Detect which cell encompasses the target text, then output its (X, Y) center coordinate. 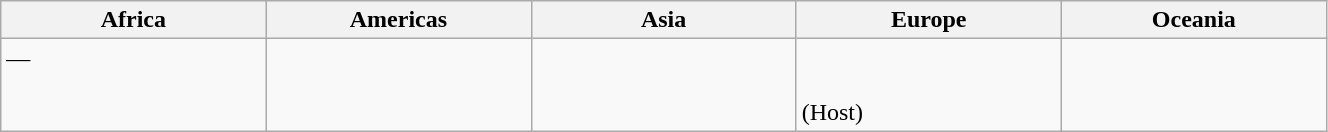
Asia (664, 20)
Oceania (1194, 20)
(Host) (928, 85)
— (134, 85)
Americas (398, 20)
Africa (134, 20)
Europe (928, 20)
